Determine the [x, y] coordinate at the center of the cell enclosing the given text.  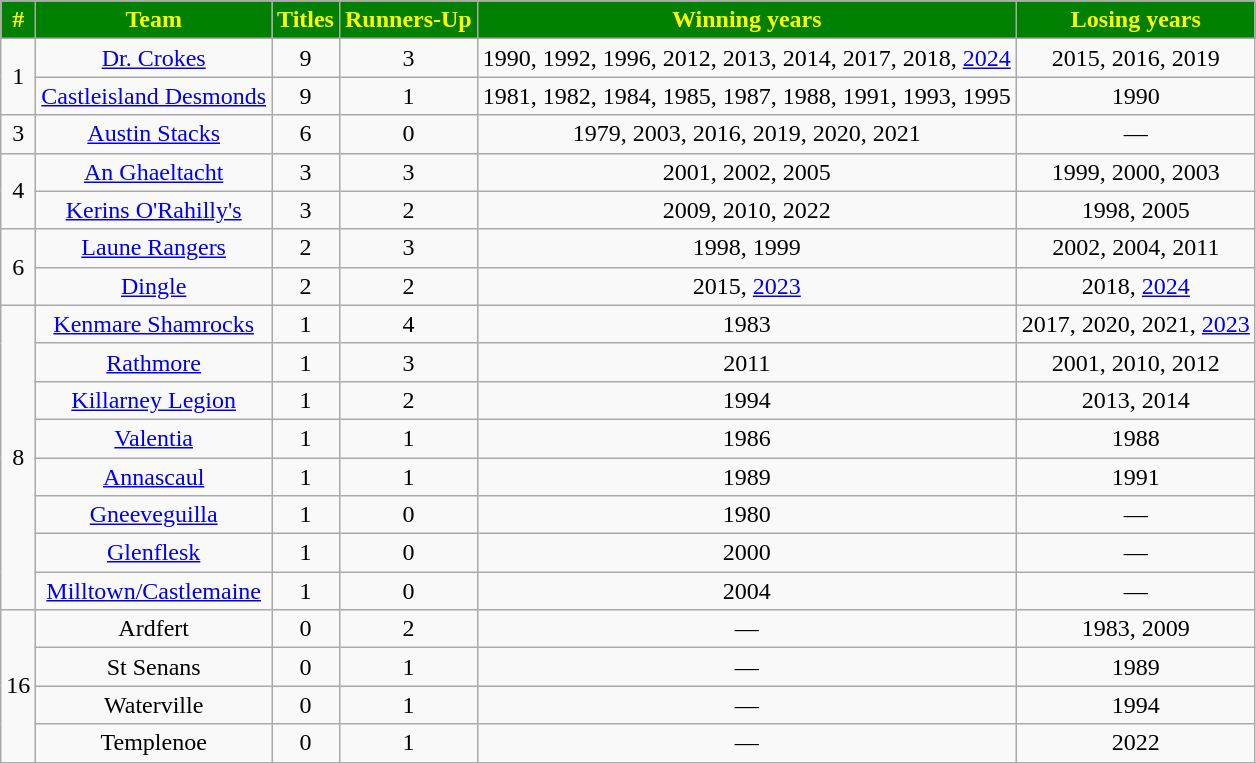
2002, 2004, 2011 [1136, 248]
Milltown/Castlemaine [154, 591]
Dingle [154, 286]
Glenflesk [154, 553]
1983, 2009 [1136, 629]
1980 [746, 515]
2022 [1136, 743]
2001, 2002, 2005 [746, 172]
1998, 2005 [1136, 210]
1999, 2000, 2003 [1136, 172]
Gneeveguilla [154, 515]
Team [154, 20]
Valentia [154, 438]
1986 [746, 438]
Winning years [746, 20]
Killarney Legion [154, 400]
2009, 2010, 2022 [746, 210]
2015, 2016, 2019 [1136, 58]
1988 [1136, 438]
# [18, 20]
Castleisland Desmonds [154, 96]
1979, 2003, 2016, 2019, 2020, 2021 [746, 134]
1981, 1982, 1984, 1985, 1987, 1988, 1991, 1993, 1995 [746, 96]
Laune Rangers [154, 248]
1990 [1136, 96]
Kerins O'Rahilly's [154, 210]
2000 [746, 553]
Austin Stacks [154, 134]
8 [18, 457]
Templenoe [154, 743]
Losing years [1136, 20]
St Senans [154, 667]
2011 [746, 362]
An Ghaeltacht [154, 172]
2018, 2024 [1136, 286]
2013, 2014 [1136, 400]
1998, 1999 [746, 248]
2017, 2020, 2021, 2023 [1136, 324]
2004 [746, 591]
Rathmore [154, 362]
Titles [306, 20]
Waterville [154, 705]
1990, 1992, 1996, 2012, 2013, 2014, 2017, 2018, 2024 [746, 58]
Ardfert [154, 629]
2001, 2010, 2012 [1136, 362]
1991 [1136, 477]
Runners-Up [408, 20]
Kenmare Shamrocks [154, 324]
1983 [746, 324]
Annascaul [154, 477]
2015, 2023 [746, 286]
16 [18, 686]
Dr. Crokes [154, 58]
